Return [x, y] of the center of cell containing provided text 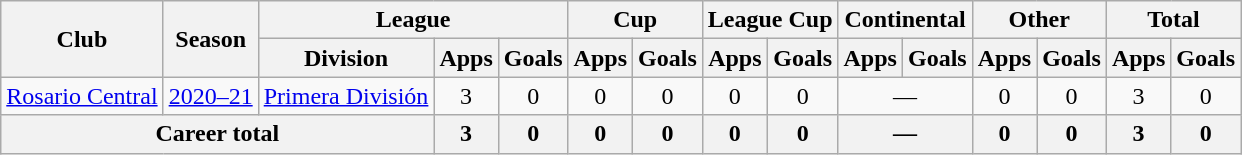
Division [346, 58]
2020–21 [210, 96]
Continental [905, 20]
Career total [218, 134]
Cup [635, 20]
Club [82, 39]
League Cup [770, 20]
Season [210, 39]
Other [1039, 20]
Rosario Central [82, 96]
Total [1173, 20]
Primera División [346, 96]
League [413, 20]
